Extract the [x, y] coordinate from the center of the cell holding the provided text.  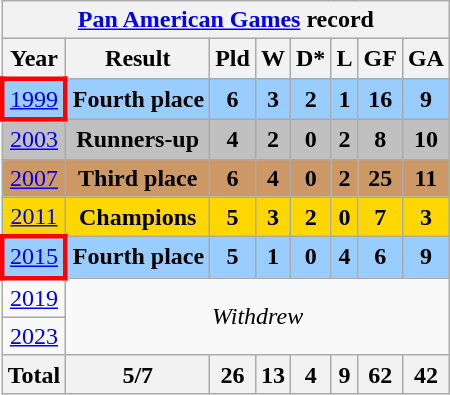
Withdrew [258, 317]
1999 [34, 98]
2007 [34, 178]
8 [380, 139]
2023 [34, 336]
5/7 [138, 374]
25 [380, 178]
Pan American Games record [226, 20]
Pld [233, 59]
Runners-up [138, 139]
GA [426, 59]
2003 [34, 139]
Total [34, 374]
13 [272, 374]
Year [34, 59]
26 [233, 374]
10 [426, 139]
2019 [34, 298]
11 [426, 178]
2015 [34, 258]
D* [310, 59]
Third place [138, 178]
2011 [34, 217]
Result [138, 59]
L [344, 59]
Champions [138, 217]
7 [380, 217]
GF [380, 59]
W [272, 59]
42 [426, 374]
62 [380, 374]
16 [380, 98]
